Locate the cell with the specified text and output its [x, y] center coordinate. 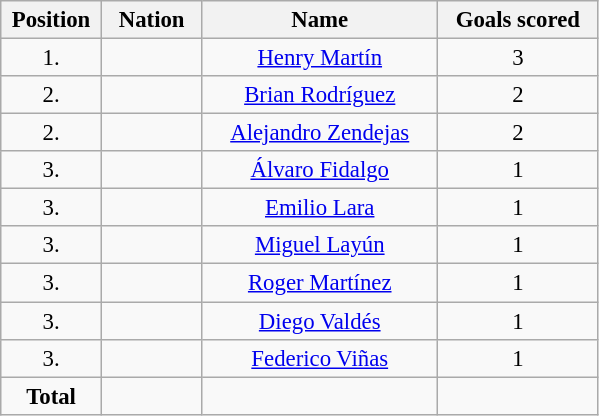
Miguel Layún [320, 245]
Diego Valdés [320, 321]
Álvaro Fidalgo [320, 170]
Brian Rodríguez [320, 95]
Emilio Lara [320, 208]
Federico Viñas [320, 358]
Position [52, 20]
3 [518, 58]
Alejandro Zendejas [320, 133]
Nation [152, 20]
Total [52, 396]
Henry Martín [320, 58]
Goals scored [518, 20]
1. [52, 58]
Roger Martínez [320, 283]
Name [320, 20]
